Extract the (X, Y) coordinate from the center of the cell holding the provided text.  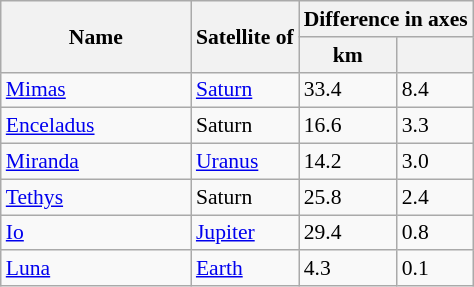
3.3 (435, 126)
km (348, 55)
Uranus (245, 162)
0.8 (435, 233)
Tethys (96, 197)
Jupiter (245, 233)
16.6 (348, 126)
Earth (245, 269)
Luna (96, 269)
Satellite of (245, 36)
0.1 (435, 269)
Enceladus (96, 126)
Name (96, 36)
Mimas (96, 90)
3.0 (435, 162)
8.4 (435, 90)
Io (96, 233)
33.4 (348, 90)
2.4 (435, 197)
4.3 (348, 269)
14.2 (348, 162)
29.4 (348, 233)
Difference in axes (386, 19)
25.8 (348, 197)
Miranda (96, 162)
